Capture the cell that displays the provided text and extract its (x, y) central coordinate. 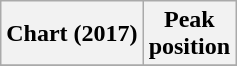
Chart (2017) (72, 34)
Peakposition (189, 34)
